Determine the [x, y] coordinate at the center of the cell enclosing the given text.  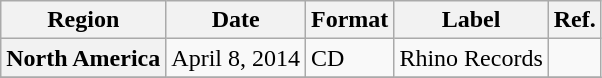
April 8, 2014 [236, 58]
Region [84, 20]
North America [84, 58]
Label [471, 20]
Rhino Records [471, 58]
CD [350, 58]
Ref. [574, 20]
Format [350, 20]
Date [236, 20]
